Extract the (X, Y) coordinate from the center of the cell holding the provided text.  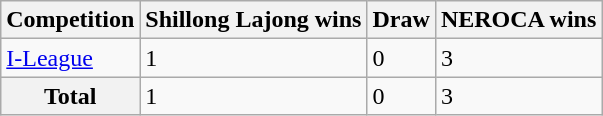
Draw (401, 20)
Competition (70, 20)
NEROCA wins (518, 20)
Shillong Lajong wins (254, 20)
Total (70, 96)
I-League (70, 58)
